Scan for the cell matching the given text and deliver its (X, Y) coordinate at center. 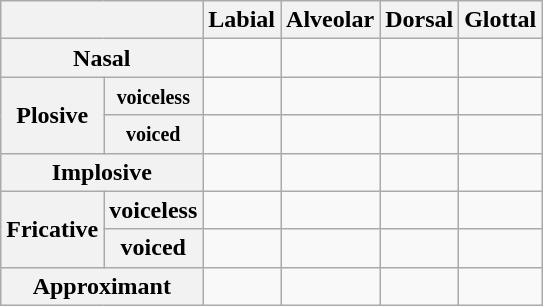
Glottal (500, 20)
Labial (242, 20)
Implosive (102, 172)
Dorsal (420, 20)
Approximant (102, 286)
Plosive (52, 115)
Fricative (52, 229)
Nasal (102, 58)
Alveolar (330, 20)
